Identify which cell holds the provided text, then report its (X, Y) central coordinate. 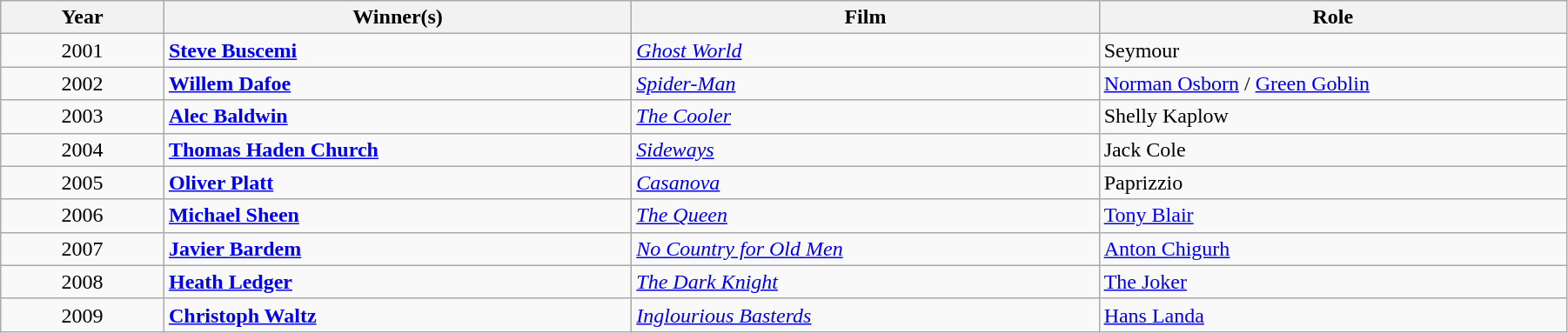
Hans Landa (1333, 315)
2007 (83, 249)
2004 (83, 150)
The Dark Knight (865, 282)
2008 (83, 282)
Inglourious Basterds (865, 315)
Shelly Kaplow (1333, 117)
Jack Cole (1333, 150)
2002 (83, 83)
2006 (83, 216)
2005 (83, 183)
Casanova (865, 183)
Michael Sheen (397, 216)
Thomas Haden Church (397, 150)
2003 (83, 117)
Role (1333, 17)
Norman Osborn / Green Goblin (1333, 83)
The Joker (1333, 282)
Tony Blair (1333, 216)
The Cooler (865, 117)
Year (83, 17)
No Country for Old Men (865, 249)
Christoph Waltz (397, 315)
Heath Ledger (397, 282)
Paprizzio (1333, 183)
Steve Buscemi (397, 50)
2009 (83, 315)
Film (865, 17)
Anton Chigurh (1333, 249)
Javier Bardem (397, 249)
Winner(s) (397, 17)
Alec Baldwin (397, 117)
The Queen (865, 216)
Willem Dafoe (397, 83)
2001 (83, 50)
Spider-Man (865, 83)
Seymour (1333, 50)
Sideways (865, 150)
Oliver Platt (397, 183)
Ghost World (865, 50)
